Extract the [x, y] coordinate from the center of the cell holding the provided text.  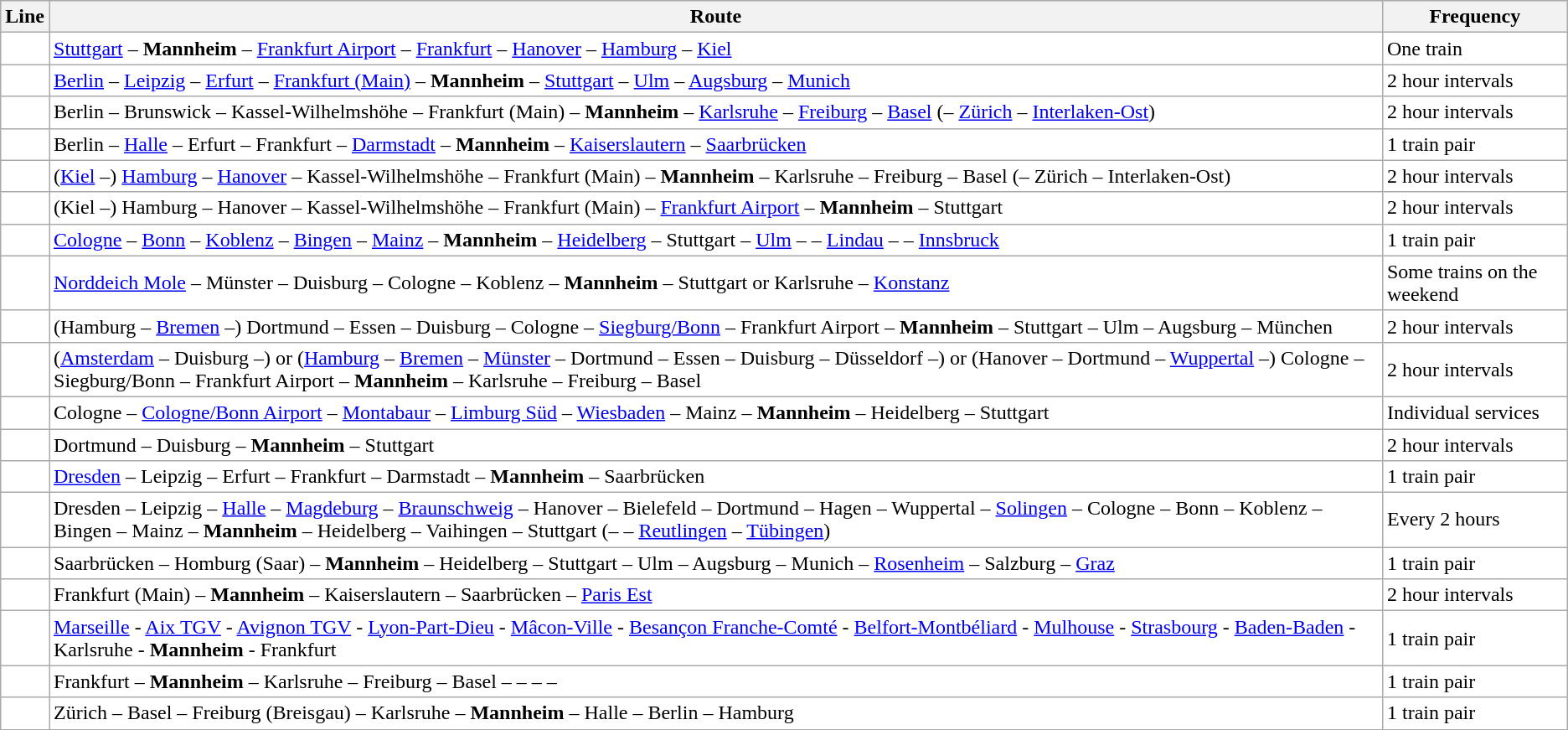
Berlin – Halle – Erfurt – Frankfurt – Darmstadt – Mannheim – Kaiserslautern – Saarbrücken [715, 144]
Line [25, 17]
Individual services [1474, 412]
Some trains on the weekend [1474, 283]
Every 2 hours [1474, 520]
Route [715, 17]
Frankfurt – Mannheim – Karlsruhe – Freiburg – Basel – – – – [715, 681]
Zürich – Basel – Freiburg (Breisgau) – Karlsruhe – Mannheim – Halle – Berlin – Hamburg [715, 713]
(Kiel –) Hamburg – Hanover – Kassel-Wilhelmshöhe – Frankfurt (Main) – Frankfurt Airport – Mannheim – Stuttgart [715, 208]
(Hamburg – Bremen –) Dortmund – Essen – Duisburg – Cologne – Siegburg/Bonn – Frankfurt Airport – Mannheim – Stuttgart – Ulm – Augsburg – München [715, 326]
One train [1474, 49]
Frankfurt (Main) – Mannheim – Kaiserslautern – Saarbrücken – Paris Est [715, 595]
Dortmund – Duisburg – Mannheim – Stuttgart [715, 445]
Frequency [1474, 17]
Cologne – Bonn – Koblenz – Bingen – Mainz – Mannheim – Heidelberg – Stuttgart – Ulm – – Lindau – – Innsbruck [715, 240]
Cologne – Cologne/Bonn Airport – Montabaur – Limburg Süd – Wiesbaden – Mainz – Mannheim – Heidelberg – Stuttgart [715, 412]
Saarbrücken – Homburg (Saar) – Mannheim – Heidelberg – Stuttgart – Ulm – Augsburg – Munich – Rosenheim – Salzburg – Graz [715, 563]
Berlin – Leipzig – Erfurt – Frankfurt (Main) – Mannheim – Stuttgart – Ulm – Augsburg – Munich [715, 80]
Dresden – Leipzig – Erfurt – Frankfurt – Darmstadt – Mannheim – Saarbrücken [715, 477]
Berlin – Brunswick – Kassel-Wilhelmshöhe – Frankfurt (Main) – Mannheim – Karlsruhe – Freiburg – Basel (– Zürich – Interlaken-Ost) [715, 112]
Stuttgart – Mannheim – Frankfurt Airport – Frankfurt – Hanover – Hamburg – Kiel [715, 49]
Norddeich Mole – Münster – Duisburg – Cologne – Koblenz – Mannheim – Stuttgart or Karlsruhe – Konstanz [715, 283]
(Kiel –) Hamburg – Hanover – Kassel-Wilhelmshöhe – Frankfurt (Main) – Mannheim – Karlsruhe – Freiburg – Basel (– Zürich – Interlaken-Ost) [715, 176]
